From the cell containing the given text, extract its center point as (X, Y) coordinate. 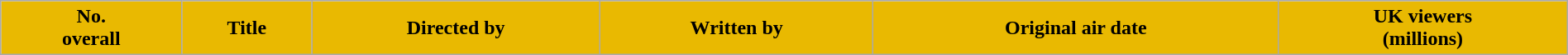
No.overall (91, 28)
Title (246, 28)
UK viewers(millions) (1423, 28)
Written by (736, 28)
Original air date (1076, 28)
Directed by (456, 28)
